Search for the cell housing the specified text and yield its [x, y] center coordinate. 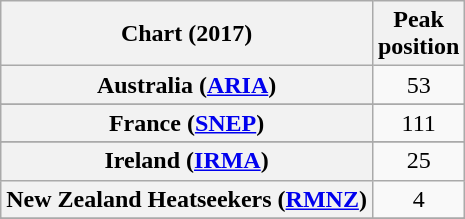
Peakposition [418, 34]
Australia (ARIA) [187, 85]
4 [418, 199]
Chart (2017) [187, 34]
France (SNEP) [187, 123]
Ireland (IRMA) [187, 161]
111 [418, 123]
New Zealand Heatseekers (RMNZ) [187, 199]
53 [418, 85]
25 [418, 161]
